Extract the (X, Y) coordinate from the center of the cell holding the provided text.  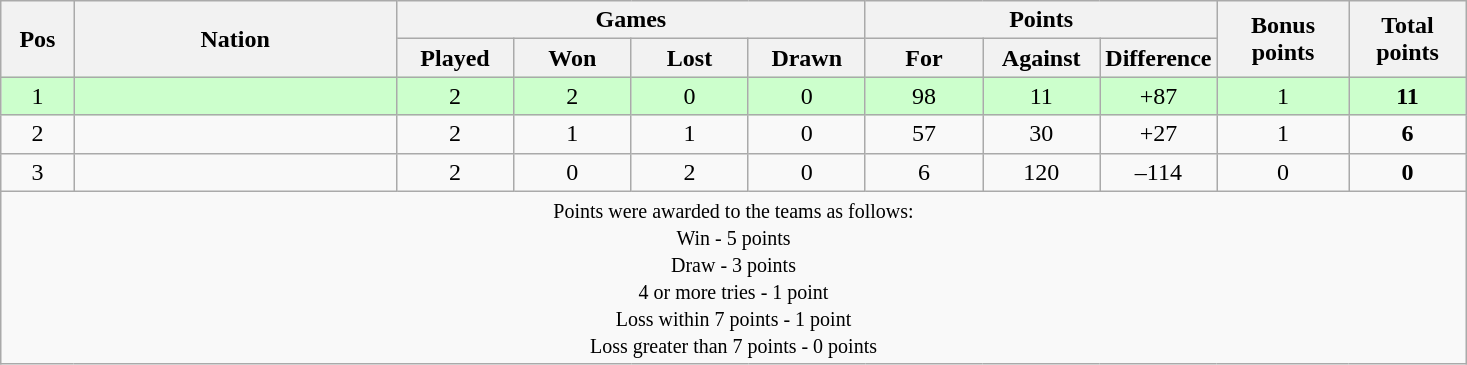
Nation (235, 39)
Points (1041, 20)
Won (572, 58)
Bonuspoints (1283, 39)
+27 (1158, 134)
57 (924, 134)
Difference (1158, 58)
+87 (1158, 96)
For (924, 58)
Played (454, 58)
Lost (690, 58)
30 (1042, 134)
98 (924, 96)
Totalpoints (1408, 39)
Pos (38, 39)
Drawn (806, 58)
120 (1042, 172)
Against (1042, 58)
3 (38, 172)
Games (630, 20)
–114 (1158, 172)
